Capture the cell that displays the provided text and extract its [x, y] central coordinate. 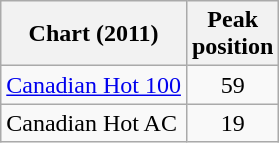
Canadian Hot 100 [94, 85]
Chart (2011) [94, 34]
Peakposition [232, 34]
Canadian Hot AC [94, 123]
59 [232, 85]
19 [232, 123]
